Search for the cell housing the specified text and yield its (X, Y) center coordinate. 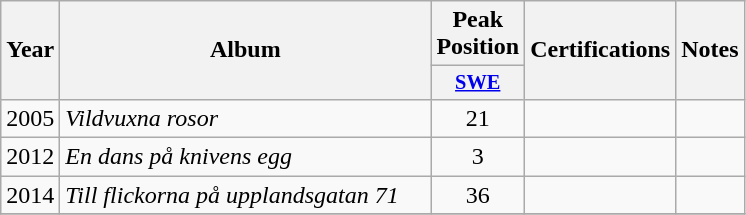
Certifications (600, 50)
Notes (710, 50)
3 (478, 157)
Vildvuxna rosor (246, 118)
Album (246, 50)
2005 (30, 118)
36 (478, 195)
Peak Position (478, 34)
En dans på knivens egg (246, 157)
SWE (478, 83)
2014 (30, 195)
21 (478, 118)
Year (30, 50)
Till flickorna på upplandsgatan 71 (246, 195)
2012 (30, 157)
